Provide the [X, Y] coordinate of the cell's center where the given text is located.  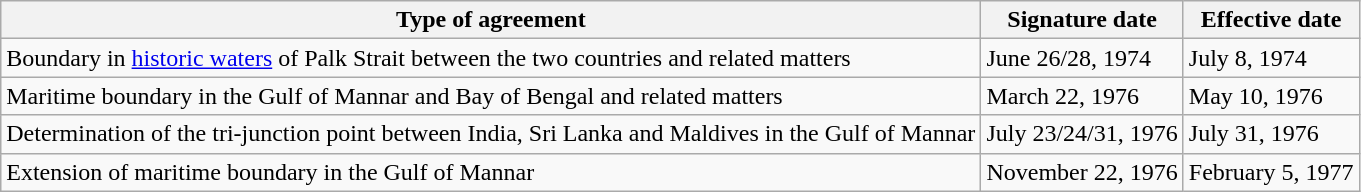
November 22, 1976 [1082, 172]
July 23/24/31, 1976 [1082, 134]
Boundary in historic waters of Palk Strait between the two countries and related matters [491, 58]
Extension of maritime boundary in the Gulf of Mannar [491, 172]
June 26/28, 1974 [1082, 58]
July 8, 1974 [1271, 58]
Determination of the tri-junction point between India, Sri Lanka and Maldives in the Gulf of Mannar [491, 134]
July 31, 1976 [1271, 134]
Type of agreement [491, 20]
Maritime boundary in the Gulf of Mannar and Bay of Bengal and related matters [491, 96]
Effective date [1271, 20]
Signature date [1082, 20]
March 22, 1976 [1082, 96]
February 5, 1977 [1271, 172]
May 10, 1976 [1271, 96]
